From the cell containing the given text, extract its center point as [x, y] coordinate. 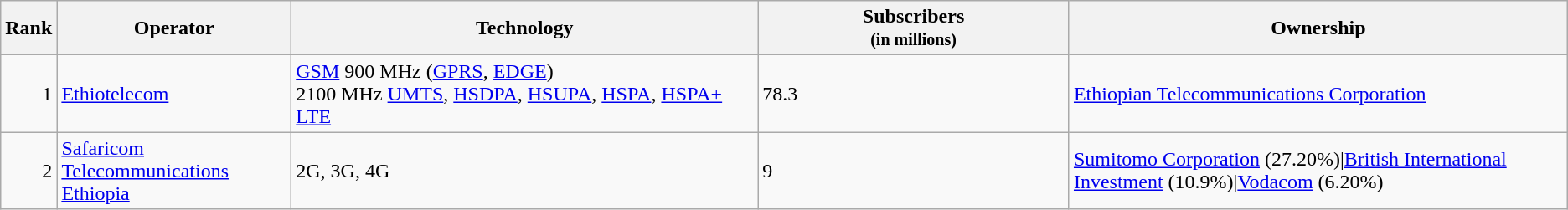
Ownership [1318, 28]
Ethiopian Telecommunications Corporation [1318, 94]
Subscribers(in millions) [914, 28]
Ethiotelecom [174, 94]
Rank [28, 28]
Safaricom Telecommunications Ethiopia [174, 171]
GSM 900 MHz (GPRS, EDGE)2100 MHz UMTS, HSDPA, HSUPA, HSPA, HSPA+LTE [524, 94]
Operator [174, 28]
9 [914, 171]
1 [28, 94]
2G, 3G, 4G [524, 171]
Technology [524, 28]
78.3 [914, 94]
2 [28, 171]
Sumitomo Corporation (27.20%)|British International Investment (10.9%)|Vodacom (6.20%) [1318, 171]
